Capture the cell that displays the provided text and extract its [X, Y] central coordinate. 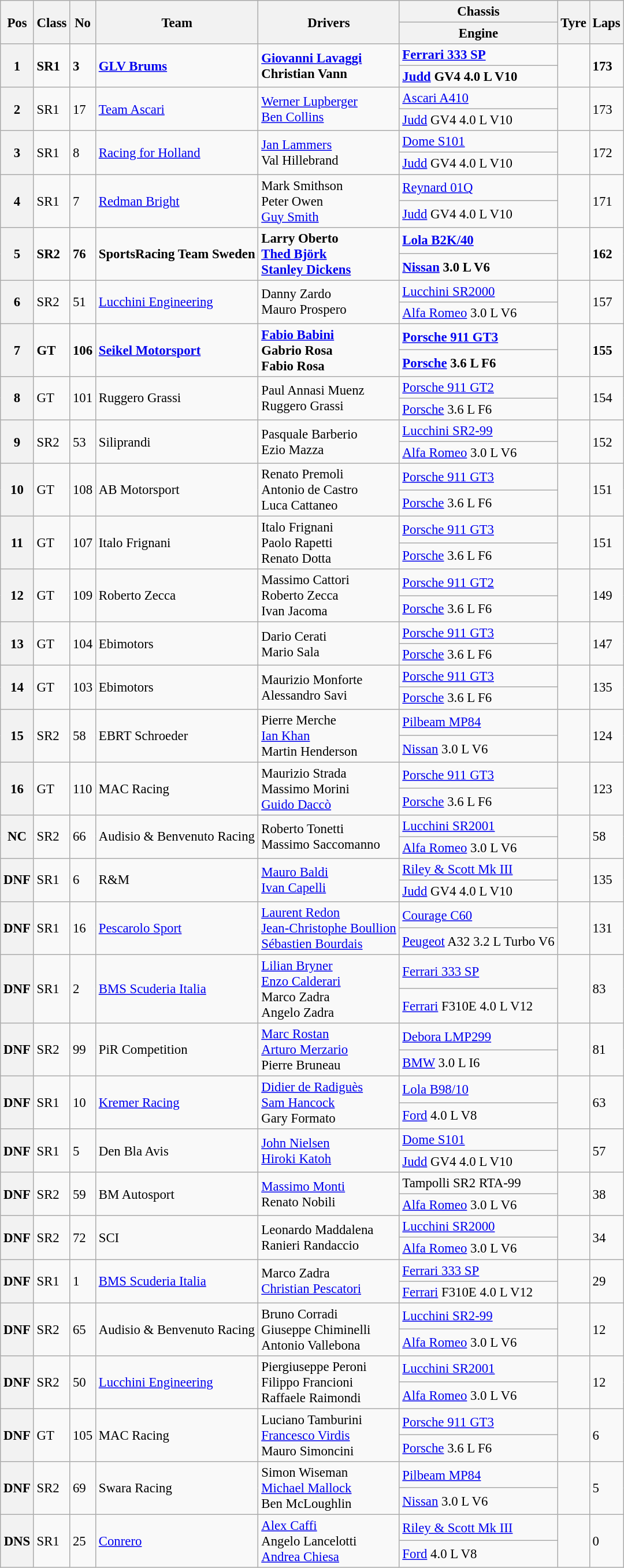
Class [52, 22]
Chassis [478, 12]
Tampolli SR2 RTA-99 [478, 1183]
38 [607, 1194]
Massimo Cattori Roberto Zecca Ivan Jacoma [329, 596]
4 [17, 201]
107 [83, 543]
103 [83, 688]
162 [607, 254]
Werner Lupberger Ben Collins [329, 109]
GLV Brums [177, 66]
Italo Frignani [177, 543]
Racing for Holland [177, 153]
66 [83, 837]
106 [83, 350]
Reynard 01Q [478, 188]
9 [17, 441]
Lola B2K/40 [478, 240]
Ruggero Grassi [177, 399]
BM Autosport [177, 1194]
Mark Smithson Peter Owen Guy Smith [329, 201]
Piergiuseppe Peroni Filippo Francioni Raffaele Raimondi [329, 1382]
Simon Wiseman Michael Mallock Ben McLoughlin [329, 1488]
14 [17, 688]
17 [83, 109]
Pasquale Barberio Ezio Mazza [329, 441]
Giovanni Lavaggi Christian Vann [329, 66]
Dario Cerati Mario Sala [329, 644]
Lola B98/10 [478, 1090]
Danny Zardo Mauro Prospero [329, 302]
Maurizio Monforte Alessandro Savi [329, 688]
83 [607, 989]
Jan Lammers Val Hillebrand [329, 153]
Team Ascari [177, 109]
63 [607, 1103]
AB Motorsport [177, 490]
124 [607, 735]
R&M [177, 880]
Marc Rostan Arturo Merzario Pierre Bruneau [329, 1050]
Tyre [573, 22]
72 [83, 1238]
SportsRacing Team Sweden [177, 254]
53 [83, 441]
Didier de Radiguès Sam Hancock Gary Formato [329, 1103]
Massimo Monti Renato Nobili [329, 1194]
Luciano Tamburini Francesco Virdis Mauro Simoncini [329, 1435]
Roberto Tonetti Massimo Saccomanno [329, 837]
Redman Bright [177, 201]
Peugeot A32 3.2 L Turbo V6 [478, 942]
Seikel Motorsport [177, 350]
51 [83, 302]
0 [607, 1541]
154 [607, 399]
109 [83, 596]
Pos [17, 22]
Conrero [177, 1541]
110 [83, 789]
Renato Premoli Antonio de Castro Luca Cattaneo [329, 490]
BMW 3.0 L I6 [478, 1063]
SCI [177, 1238]
Drivers [329, 22]
EBRT Schroeder [177, 735]
172 [607, 153]
81 [607, 1050]
Laurent Redon Jean-Christophe Boullion Sébastien Bourdais [329, 928]
Marco Zadra Christian Pescatori [329, 1281]
NC [17, 837]
Engine [478, 34]
Ascari A410 [478, 98]
Alex Caffi Angelo Lancelotti Andrea Chiesa [329, 1541]
108 [83, 490]
29 [607, 1281]
171 [607, 201]
131 [607, 928]
25 [83, 1541]
Laps [607, 22]
11 [17, 543]
Fabio Babini Gabrio Rosa Fabio Rosa [329, 350]
59 [83, 1194]
34 [607, 1238]
123 [607, 789]
157 [607, 302]
Italo Frignani Paolo Rapetti Renato Dotta [329, 543]
152 [607, 441]
Maurizio Strada Massimo Morini Guido Daccò [329, 789]
155 [607, 350]
13 [17, 644]
DNS [17, 1541]
Pescarolo Sport [177, 928]
69 [83, 1488]
Pierre Merche Ian Khan Martin Henderson [329, 735]
Paul Annasi Muenz Ruggero Grassi [329, 399]
Swara Racing [177, 1488]
Mauro Baldi Ivan Capelli [329, 880]
Lilian Bryner Enzo Calderari Marco Zadra Angelo Zadra [329, 989]
Roberto Zecca [177, 596]
No [83, 22]
99 [83, 1050]
Larry Oberto Thed Björk Stanley Dickens [329, 254]
John Nielsen Hiroki Katoh [329, 1151]
Siliprandi [177, 441]
57 [607, 1151]
Courage C60 [478, 915]
Bruno Corradi Giuseppe Chiminelli Antonio Vallebona [329, 1329]
PiR Competition [177, 1050]
Debora LMP299 [478, 1036]
76 [83, 254]
149 [607, 596]
101 [83, 399]
147 [607, 644]
Team [177, 22]
50 [83, 1382]
Den Bla Avis [177, 1151]
105 [83, 1435]
104 [83, 644]
Leonardo Maddalena Ranieri Randaccio [329, 1238]
Kremer Racing [177, 1103]
65 [83, 1329]
15 [17, 735]
